Extract the [X, Y] coordinate from the center of the cell holding the provided text.  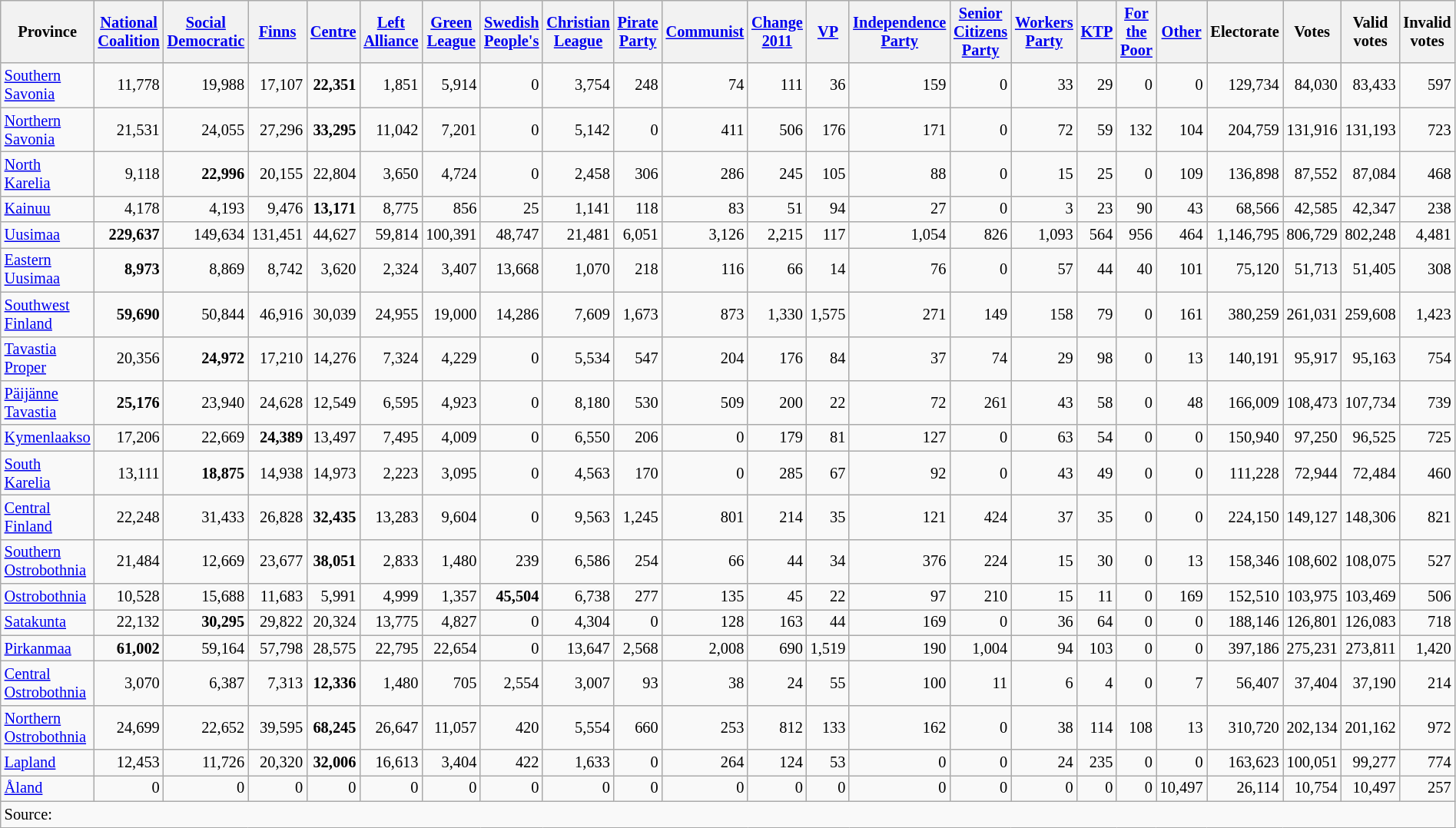
10,528 [129, 597]
27,296 [277, 130]
166,009 [1245, 402]
56,407 [1245, 683]
114 [1097, 727]
163,623 [1245, 763]
149,127 [1312, 517]
4,178 [129, 209]
30,039 [333, 314]
12,549 [333, 402]
22,351 [333, 85]
17,107 [277, 85]
161 [1182, 314]
20,320 [277, 763]
310,720 [1245, 727]
261 [980, 402]
1,357 [451, 597]
210 [980, 597]
81 [828, 438]
118 [638, 209]
108,473 [1312, 402]
Finns [277, 31]
Swedish People's [512, 31]
285 [778, 473]
597 [1428, 85]
5,554 [578, 727]
1,423 [1428, 314]
3,126 [705, 235]
956 [1136, 235]
802,248 [1371, 235]
Tavastia Proper [48, 359]
32,006 [333, 763]
129,734 [1245, 85]
4,229 [451, 359]
Ostrobothnia [48, 597]
179 [778, 438]
245 [778, 174]
100,051 [1312, 763]
108,075 [1371, 561]
3,070 [129, 683]
4,304 [578, 622]
826 [980, 235]
7,609 [578, 314]
99,277 [1371, 763]
261,031 [1312, 314]
190 [899, 648]
45 [778, 597]
Northern Savonia [48, 130]
Kymenlaakso [48, 438]
275,231 [1312, 648]
24,628 [277, 402]
4,999 [390, 597]
Kainuu [48, 209]
10,754 [1312, 788]
23,940 [206, 402]
3,407 [451, 270]
1,093 [1044, 235]
111,228 [1245, 473]
422 [512, 763]
22,654 [451, 648]
23 [1097, 209]
96,525 [1371, 438]
Other [1182, 31]
Eastern Uusimaa [48, 270]
Southern Ostrobothnia [48, 561]
754 [1428, 359]
1,146,795 [1245, 235]
3,095 [451, 473]
253 [705, 727]
Central Finland [48, 517]
126,083 [1371, 622]
1,673 [638, 314]
224,150 [1245, 517]
22,248 [129, 517]
271 [899, 314]
37,190 [1371, 683]
204 [705, 359]
63 [1044, 438]
31,433 [206, 517]
9,118 [129, 174]
33,295 [333, 130]
171 [899, 130]
806,729 [1312, 235]
235 [1097, 763]
1,245 [638, 517]
58 [1097, 402]
51,405 [1371, 270]
7,313 [277, 683]
55 [828, 683]
1,851 [390, 85]
705 [451, 683]
117 [828, 235]
33 [1044, 85]
3,007 [578, 683]
2,215 [778, 235]
57 [1044, 270]
13,283 [390, 517]
100,391 [451, 235]
135 [705, 597]
224 [980, 561]
2,568 [638, 648]
8,869 [206, 270]
75,120 [1245, 270]
83 [705, 209]
131,451 [277, 235]
103 [1097, 648]
Christian League [578, 31]
24,055 [206, 130]
723 [1428, 130]
26,828 [277, 517]
308 [1428, 270]
162 [899, 727]
13,668 [512, 270]
18,875 [206, 473]
411 [705, 130]
48 [1182, 402]
50,844 [206, 314]
27 [899, 209]
158,346 [1245, 561]
163 [778, 622]
202,134 [1312, 727]
133 [828, 727]
4,923 [451, 402]
24,955 [390, 314]
801 [705, 517]
124 [778, 763]
88 [899, 174]
2,554 [512, 683]
Uusimaa [48, 235]
188,146 [1245, 622]
6,586 [578, 561]
5,991 [333, 597]
306 [638, 174]
5,142 [578, 130]
72,484 [1371, 473]
46,916 [277, 314]
93 [638, 683]
103,469 [1371, 597]
547 [638, 359]
Province [48, 31]
11,683 [277, 597]
44,627 [333, 235]
159 [899, 85]
97 [899, 597]
1,633 [578, 763]
Pirkanmaa [48, 648]
49 [1097, 473]
6,550 [578, 438]
6,595 [390, 402]
32,435 [333, 517]
13,171 [333, 209]
87,552 [1312, 174]
238 [1428, 209]
20,155 [277, 174]
873 [705, 314]
19,988 [206, 85]
774 [1428, 763]
460 [1428, 473]
109 [1182, 174]
24,972 [206, 359]
20,356 [129, 359]
8,180 [578, 402]
739 [1428, 402]
Satakunta [48, 622]
VP [828, 31]
83,433 [1371, 85]
200 [778, 402]
2,008 [705, 648]
13,647 [578, 648]
259,608 [1371, 314]
150,940 [1245, 438]
68,245 [333, 727]
34 [828, 561]
22,996 [206, 174]
National Coalition [129, 31]
111 [778, 85]
95,163 [1371, 359]
660 [638, 727]
136,898 [1245, 174]
29,822 [277, 622]
1,070 [578, 270]
3,650 [390, 174]
Lapland [48, 763]
424 [980, 517]
4,193 [206, 209]
13,775 [390, 622]
16,613 [390, 763]
30 [1097, 561]
24,699 [129, 727]
254 [638, 561]
13,497 [333, 438]
Centre [333, 31]
4,563 [578, 473]
Southern Savonia [48, 85]
Päijänne Tavastia [48, 402]
26,114 [1245, 788]
107,734 [1371, 402]
22,795 [390, 648]
9,563 [578, 517]
1,330 [778, 314]
104 [1182, 130]
105 [828, 174]
149,634 [206, 235]
527 [1428, 561]
61,002 [129, 648]
3,620 [333, 270]
6,387 [206, 683]
6,051 [638, 235]
1,054 [899, 235]
286 [705, 174]
376 [899, 561]
1,420 [1428, 648]
97,250 [1312, 438]
7,495 [390, 438]
1,141 [578, 209]
59 [1097, 130]
128 [705, 622]
277 [638, 597]
Senior Citizens Party [980, 31]
14,286 [512, 314]
15,688 [206, 597]
48,747 [512, 235]
6 [1044, 683]
464 [1182, 235]
KTP [1097, 31]
92 [899, 473]
2,223 [390, 473]
11,726 [206, 763]
7 [1182, 683]
64 [1097, 622]
6,738 [578, 597]
148,306 [1371, 517]
98 [1097, 359]
For the Poor [1136, 31]
718 [1428, 622]
5,534 [578, 359]
76 [899, 270]
Independence Party [899, 31]
812 [778, 727]
1,575 [828, 314]
264 [705, 763]
84 [828, 359]
67 [828, 473]
218 [638, 270]
380,259 [1245, 314]
21,484 [129, 561]
2,324 [390, 270]
972 [1428, 727]
690 [778, 648]
170 [638, 473]
59,164 [206, 648]
14,938 [277, 473]
4 [1097, 683]
Pirate Party [638, 31]
19,000 [451, 314]
8,973 [129, 270]
12,336 [333, 683]
Invalid votes [1428, 31]
59,814 [390, 235]
397,186 [1245, 648]
59,690 [129, 314]
14,276 [333, 359]
132 [1136, 130]
9,604 [451, 517]
7,201 [451, 130]
22,652 [206, 727]
4,481 [1428, 235]
3 [1044, 209]
Communist [705, 31]
21,531 [129, 130]
1,519 [828, 648]
72,944 [1312, 473]
116 [705, 270]
11,778 [129, 85]
Southwest Finland [48, 314]
42,585 [1312, 209]
4,009 [451, 438]
101 [1182, 270]
420 [512, 727]
25,176 [129, 402]
7,324 [390, 359]
17,206 [129, 438]
131,916 [1312, 130]
206 [638, 438]
57,798 [277, 648]
Workers Party [1044, 31]
39,595 [277, 727]
127 [899, 438]
22,132 [129, 622]
North Karelia [48, 174]
204,759 [1245, 130]
Åland [48, 788]
149 [980, 314]
158 [1044, 314]
11,057 [451, 727]
51,713 [1312, 270]
273,811 [1371, 648]
3,404 [451, 763]
22,804 [333, 174]
90 [1136, 209]
131,193 [1371, 130]
23,677 [277, 561]
30,295 [206, 622]
121 [899, 517]
3,754 [578, 85]
14,973 [333, 473]
108,602 [1312, 561]
856 [451, 209]
21,481 [578, 235]
Social Democratic [206, 31]
Electorate [1245, 31]
257 [1428, 788]
1,004 [980, 648]
100 [899, 683]
95,917 [1312, 359]
40 [1136, 270]
Votes [1312, 31]
5,914 [451, 85]
239 [512, 561]
2,458 [578, 174]
Northern Ostrobothnia [48, 727]
54 [1097, 438]
12,669 [206, 561]
22,669 [206, 438]
Central Ostrobothnia [48, 683]
108 [1136, 727]
509 [705, 402]
229,637 [129, 235]
Source: [728, 814]
14 [828, 270]
11,042 [390, 130]
17,210 [277, 359]
51 [778, 209]
9,476 [277, 209]
4,724 [451, 174]
152,510 [1245, 597]
201,162 [1371, 727]
45,504 [512, 597]
2,833 [390, 561]
Valid votes [1371, 31]
140,191 [1245, 359]
564 [1097, 235]
Green League [451, 31]
248 [638, 85]
38,051 [333, 561]
28,575 [333, 648]
821 [1428, 517]
8,742 [277, 270]
103,975 [1312, 597]
37,404 [1312, 683]
8,775 [390, 209]
20,324 [333, 622]
Left Alliance [390, 31]
79 [1097, 314]
725 [1428, 438]
126,801 [1312, 622]
42,347 [1371, 209]
530 [638, 402]
South Karelia [48, 473]
Change 2011 [778, 31]
24,389 [277, 438]
13,111 [129, 473]
12,453 [129, 763]
84,030 [1312, 85]
68,566 [1245, 209]
4,827 [451, 622]
53 [828, 763]
87,084 [1371, 174]
468 [1428, 174]
26,647 [390, 727]
